Scan for the cell matching the given text and deliver its [X, Y] coordinate at center. 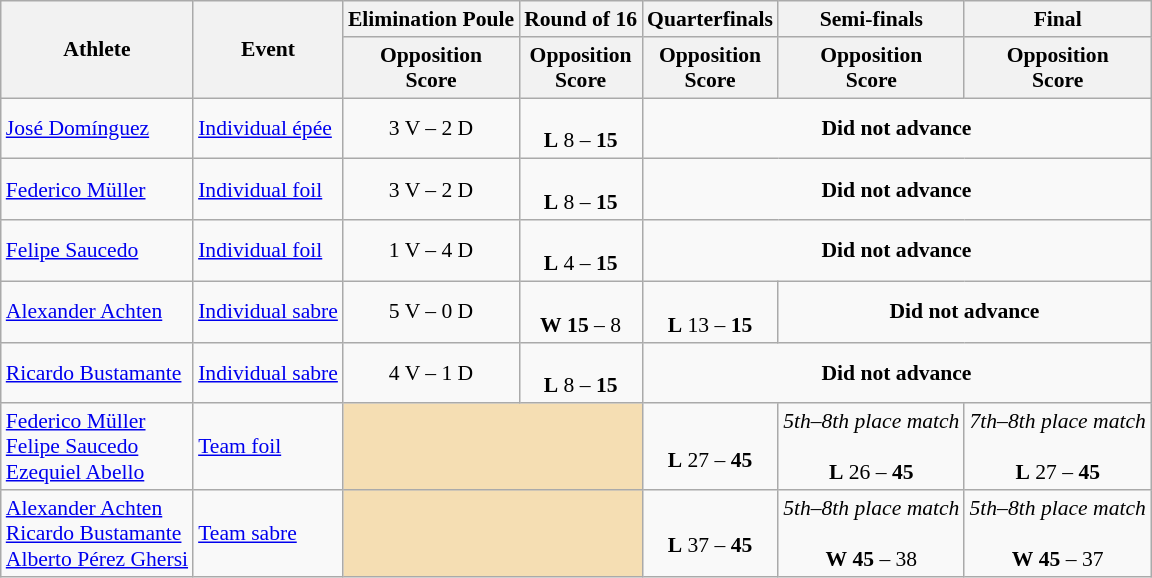
Team sabre [268, 534]
Federico MüllerFelipe SaucedoEzequiel Abello [97, 448]
Individual épée [268, 128]
Alexander Achten [97, 312]
Semi-finals [871, 19]
Elimination Poule [431, 19]
5th–8th place matchW 45 – 38 [871, 534]
Team foil [268, 448]
Ricardo Bustamante [97, 372]
5th–8th place matchL 26 – 45 [871, 448]
L 4 – 15 [580, 250]
Event [268, 50]
7th–8th place matchL 27 – 45 [1057, 448]
Federico Müller [97, 190]
Round of 16 [580, 19]
L 37 – 45 [710, 534]
W 15 – 8 [580, 312]
4 V – 1 D [431, 372]
Quarterfinals [710, 19]
L 13 – 15 [710, 312]
Final [1057, 19]
José Domínguez [97, 128]
Felipe Saucedo [97, 250]
1 V – 4 D [431, 250]
5th–8th place matchW 45 – 37 [1057, 534]
Alexander AchtenRicardo BustamanteAlberto Pérez Ghersi [97, 534]
5 V – 0 D [431, 312]
Athlete [97, 50]
L 27 – 45 [710, 448]
